Find where the given text appears and provide that cell's center as [X, Y] coordinate. 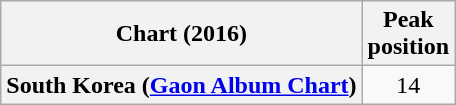
Peakposition [408, 34]
14 [408, 85]
South Korea (Gaon Album Chart) [182, 85]
Chart (2016) [182, 34]
